Capture the cell that displays the provided text and extract its [X, Y] central coordinate. 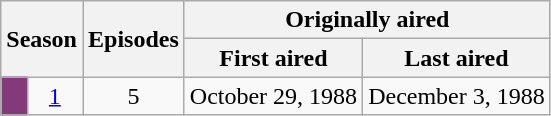
1 [54, 96]
October 29, 1988 [273, 96]
Season [42, 39]
Last aired [457, 58]
Originally aired [367, 20]
Episodes [133, 39]
December 3, 1988 [457, 96]
5 [133, 96]
First aired [273, 58]
